Output the [x, y] coordinate of the center of the cell containing the given text.  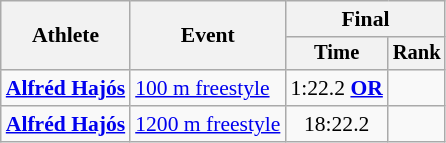
18:22.2 [336, 124]
Final [365, 19]
1:22.2 OR [336, 88]
Rank [417, 54]
Athlete [66, 36]
Time [336, 54]
Event [208, 36]
100 m freestyle [208, 88]
1200 m freestyle [208, 124]
